Identify which cell holds the provided text, then report its (x, y) central coordinate. 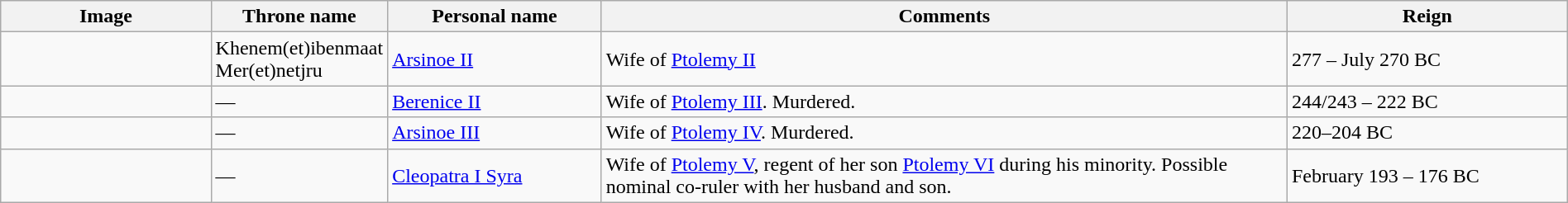
220–204 BC (1427, 133)
Wife of Ptolemy V, regent of her son Ptolemy VI during his minority. Possible nominal co-ruler with her husband and son. (944, 175)
Cleopatra I Syra (495, 175)
Reign (1427, 17)
277 – July 270 BC (1427, 59)
244/243 – 222 BC (1427, 101)
Wife of Ptolemy II (944, 59)
Wife of Ptolemy III. Murdered. (944, 101)
Arsinoe II (495, 59)
Comments (944, 17)
Throne name (299, 17)
Image (106, 17)
Wife of Ptolemy IV. Murdered. (944, 133)
Berenice II (495, 101)
Khenem(et)ibenmaat Mer(et)netjru (299, 59)
February 193 – 176 BC (1427, 175)
Personal name (495, 17)
Arsinoe III (495, 133)
